Find where the given text appears and provide that cell's center as (X, Y) coordinate. 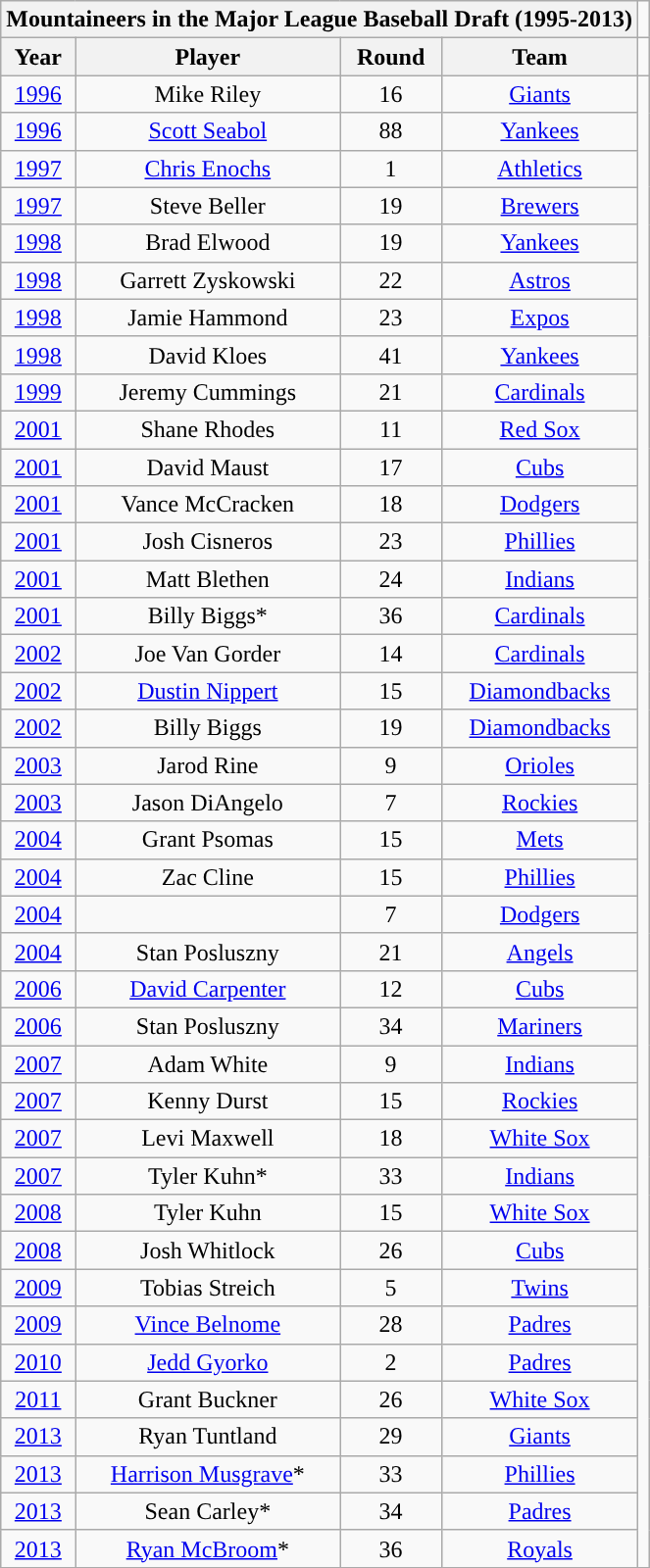
David Maust (208, 467)
Astros (540, 280)
Shane Rhodes (208, 429)
Red Sox (540, 429)
Player (208, 57)
1999 (38, 392)
Team (540, 57)
Harrison Musgrave* (208, 1474)
2 (391, 1362)
88 (391, 131)
Zac Cline (208, 877)
11 (391, 429)
Jedd Gyorko (208, 1362)
Josh Whitlock (208, 1250)
Twins (540, 1288)
David Kloes (208, 355)
Royals (540, 1548)
22 (391, 280)
Dustin Nippert (208, 691)
Joe Van Gorder (208, 654)
Jamie Hammond (208, 318)
Mike Riley (208, 94)
Kenny Durst (208, 1102)
12 (391, 989)
Tobias Streich (208, 1288)
Expos (540, 318)
Orioles (540, 765)
2010 (38, 1362)
24 (391, 579)
Garrett Zyskowski (208, 280)
Josh Cisneros (208, 542)
Brad Elwood (208, 243)
Athletics (540, 169)
5 (391, 1288)
Angels (540, 952)
Ryan Tuntland (208, 1437)
Mets (540, 840)
Ryan McBroom* (208, 1548)
Matt Blethen (208, 579)
41 (391, 355)
Jeremy Cummings (208, 392)
Billy Biggs (208, 728)
Chris Enochs (208, 169)
Brewers (540, 206)
Vince Belnome (208, 1325)
Levi Maxwell (208, 1139)
17 (391, 467)
Grant Psomas (208, 840)
14 (391, 654)
Vance McCracken (208, 505)
16 (391, 94)
Tyler Kuhn (208, 1213)
Mountaineers in the Major League Baseball Draft (1995-2013) (320, 20)
Steve Beller (208, 206)
Jason DiAngelo (208, 803)
Adam White (208, 1063)
Sean Carley* (208, 1511)
2011 (38, 1399)
Jarod Rine (208, 765)
Round (391, 57)
Scott Seabol (208, 131)
29 (391, 1437)
Billy Biggs* (208, 616)
Grant Buckner (208, 1399)
Tyler Kuhn* (208, 1176)
David Carpenter (208, 989)
1 (391, 169)
Year (38, 57)
Mariners (540, 1026)
28 (391, 1325)
